Extract the (x, y) coordinate from the center of the cell holding the provided text.  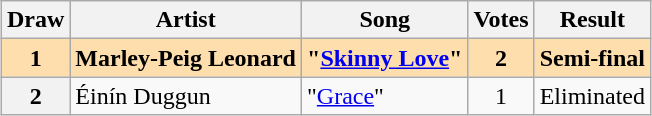
Eliminated (592, 96)
Artist (186, 20)
Votes (501, 20)
Semi-final (592, 58)
Draw (35, 20)
Marley-Peig Leonard (186, 58)
"Skinny Love" (385, 58)
Result (592, 20)
Éinín Duggun (186, 96)
"Grace" (385, 96)
Song (385, 20)
